Determine the [X, Y] coordinate at the center of the cell enclosing the given text.  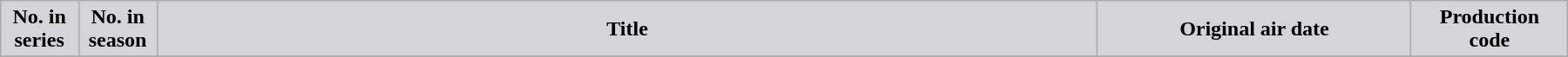
Title [627, 29]
No. inseries [39, 29]
No. inseason [118, 29]
Productioncode [1490, 29]
Original air date [1254, 29]
